Provide the [X, Y] coordinate of the cell's center where the given text is located.  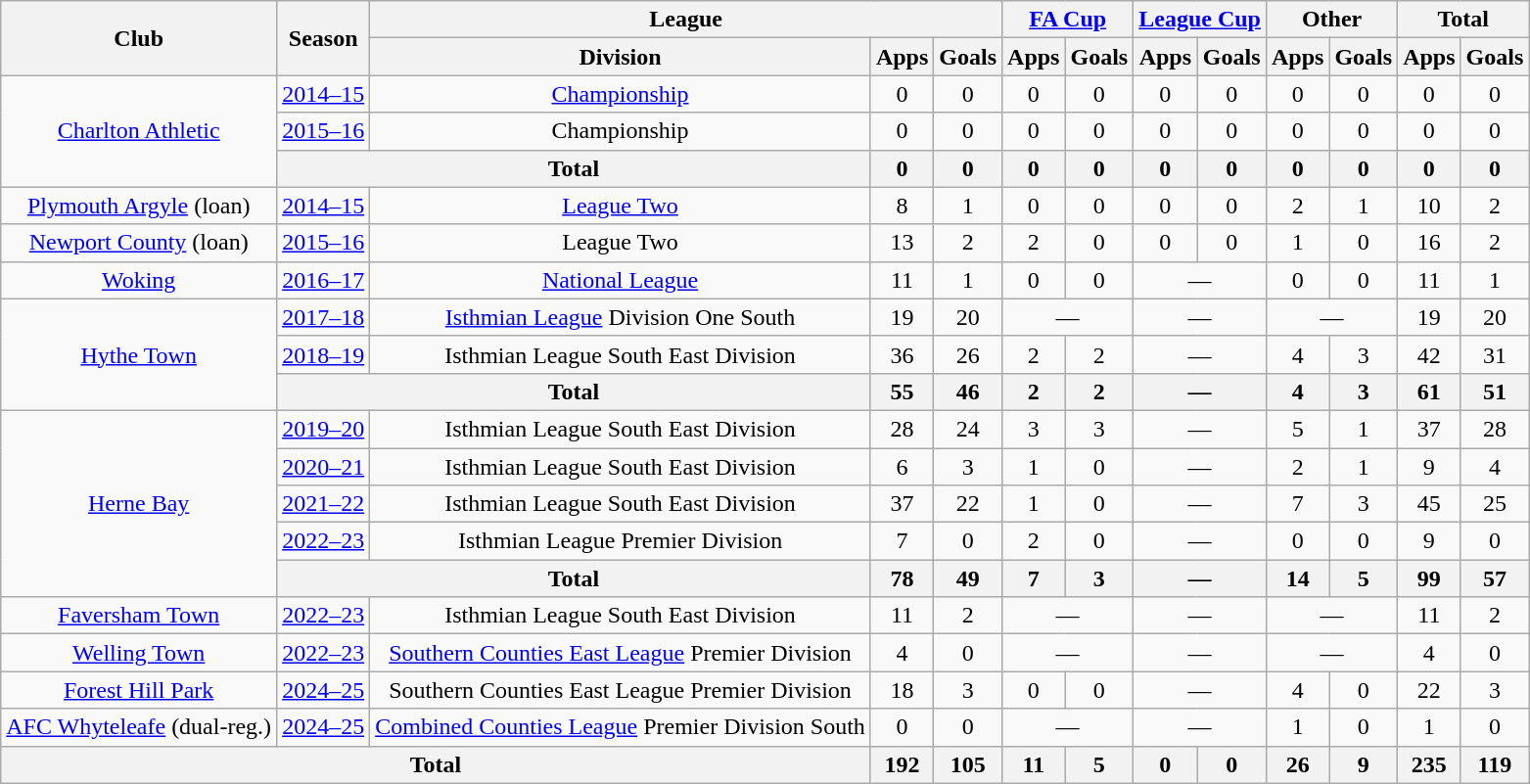
13 [902, 243]
2021–22 [323, 504]
45 [1429, 504]
46 [968, 392]
10 [1429, 206]
235 [1429, 764]
Isthmian League Premier Division [621, 541]
25 [1495, 504]
Other [1331, 20]
8 [902, 206]
Combined Counties League Premier Division South [621, 727]
League [686, 20]
Hythe Town [139, 354]
Woking [139, 280]
49 [968, 578]
2018–19 [323, 354]
31 [1495, 354]
Welling Town [139, 653]
42 [1429, 354]
2017–18 [323, 317]
2020–21 [323, 467]
FA Cup [1068, 20]
Club [139, 38]
18 [902, 690]
192 [902, 764]
78 [902, 578]
Faversham Town [139, 616]
Division [621, 57]
24 [968, 429]
16 [1429, 243]
57 [1495, 578]
99 [1429, 578]
Forest Hill Park [139, 690]
6 [902, 467]
Herne Bay [139, 503]
League Cup [1200, 20]
119 [1495, 764]
AFC Whyteleafe (dual-reg.) [139, 727]
Season [323, 38]
14 [1297, 578]
61 [1429, 392]
Newport County (loan) [139, 243]
51 [1495, 392]
Isthmian League Division One South [621, 317]
36 [902, 354]
Charlton Athletic [139, 131]
2016–17 [323, 280]
2019–20 [323, 429]
Plymouth Argyle (loan) [139, 206]
105 [968, 764]
National League [621, 280]
55 [902, 392]
